Pinpoint the cell where the given text exists, returning its [x, y] midpoint coordinate. 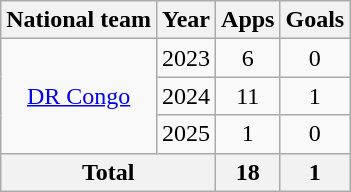
Year [186, 20]
Total [108, 172]
11 [248, 96]
Apps [248, 20]
DR Congo [79, 96]
2025 [186, 134]
2024 [186, 96]
6 [248, 58]
Goals [315, 20]
18 [248, 172]
National team [79, 20]
2023 [186, 58]
